Find where the given text appears and provide that cell's center as (X, Y) coordinate. 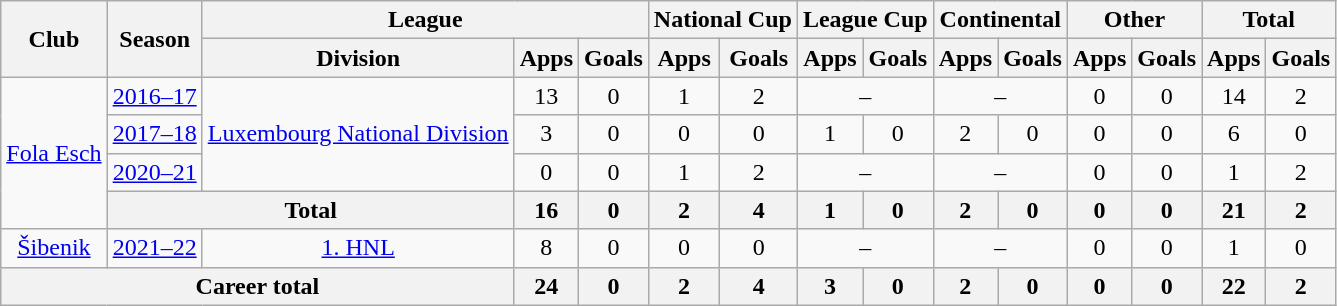
6 (1234, 134)
Season (154, 39)
Continental (1000, 20)
League Cup (865, 20)
2016–17 (154, 96)
13 (546, 96)
1. HNL (358, 248)
Career total (258, 286)
22 (1234, 286)
2020–21 (154, 172)
Šibenik (54, 248)
Club (54, 39)
21 (1234, 210)
League (425, 20)
National Cup (722, 20)
Other (1134, 20)
2017–18 (154, 134)
2021–22 (154, 248)
Fola Esch (54, 153)
Luxembourg National Division (358, 134)
24 (546, 286)
8 (546, 248)
14 (1234, 96)
16 (546, 210)
Division (358, 58)
